Find where the given text appears and provide that cell's center as (x, y) coordinate. 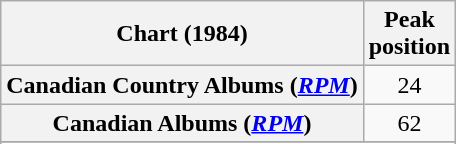
Chart (1984) (182, 34)
Peak position (409, 34)
Canadian Albums (RPM) (182, 123)
24 (409, 85)
Canadian Country Albums (RPM) (182, 85)
62 (409, 123)
